Detect which cell encompasses the target text, then output its [x, y] center coordinate. 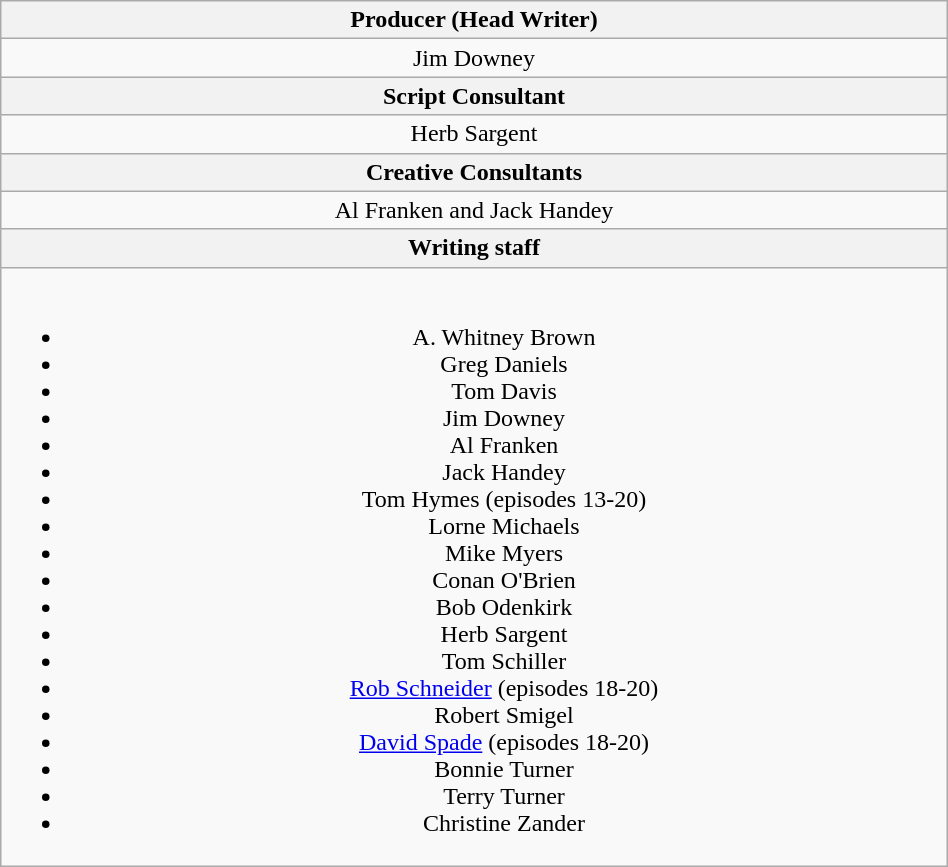
Script Consultant [474, 96]
Jim Downey [474, 58]
Herb Sargent [474, 134]
Writing staff [474, 248]
Al Franken and Jack Handey [474, 210]
Creative Consultants [474, 172]
Producer (Head Writer) [474, 20]
